Provide the (X, Y) coordinate of the cell's center where the given text is located.  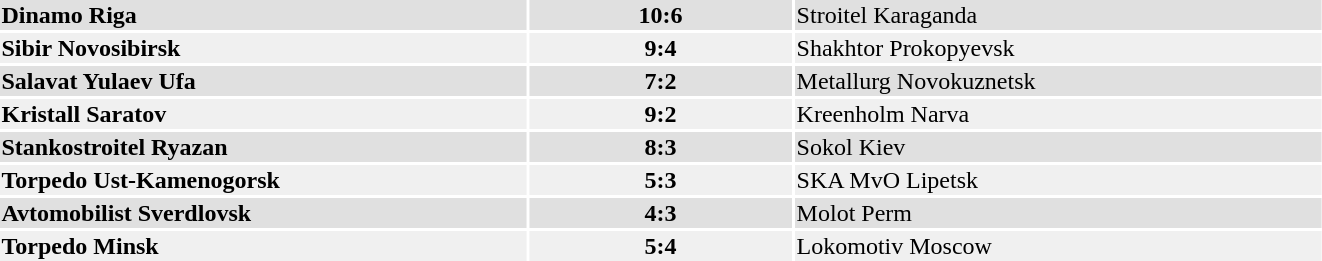
10:6 (660, 15)
Kristall Saratov (263, 114)
5:4 (660, 246)
SKA MvO Lipetsk (1058, 180)
5:3 (660, 180)
Kreenholm Narva (1058, 114)
9:2 (660, 114)
Torpedo Ust-Kamenogorsk (263, 180)
Metallurg Novokuznetsk (1058, 81)
8:3 (660, 147)
Torpedo Minsk (263, 246)
Sibir Novosibirsk (263, 48)
Stankostroitel Ryazan (263, 147)
Avtomobilist Sverdlovsk (263, 213)
Salavat Yulaev Ufa (263, 81)
Dinamo Riga (263, 15)
Shakhtor Prokopyevsk (1058, 48)
9:4 (660, 48)
Lokomotiv Moscow (1058, 246)
4:3 (660, 213)
Stroitel Karaganda (1058, 15)
Molot Perm (1058, 213)
Sokol Kiev (1058, 147)
7:2 (660, 81)
